Pinpoint the cell where the given text exists, returning its [x, y] midpoint coordinate. 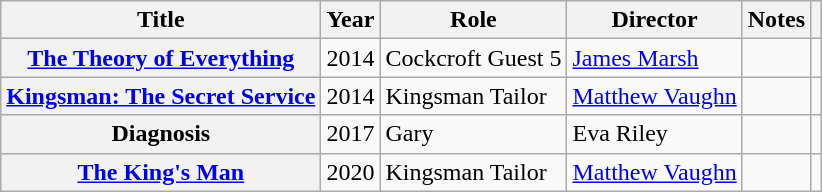
James Marsh [654, 58]
Cockcroft Guest 5 [474, 58]
The King's Man [161, 172]
Year [350, 20]
Gary [474, 134]
Role [474, 20]
Diagnosis [161, 134]
2020 [350, 172]
Title [161, 20]
2017 [350, 134]
Notes [776, 20]
Eva Riley [654, 134]
Kingsman: The Secret Service [161, 96]
Director [654, 20]
The Theory of Everything [161, 58]
